From the cell containing the given text, extract its center point as [X, Y] coordinate. 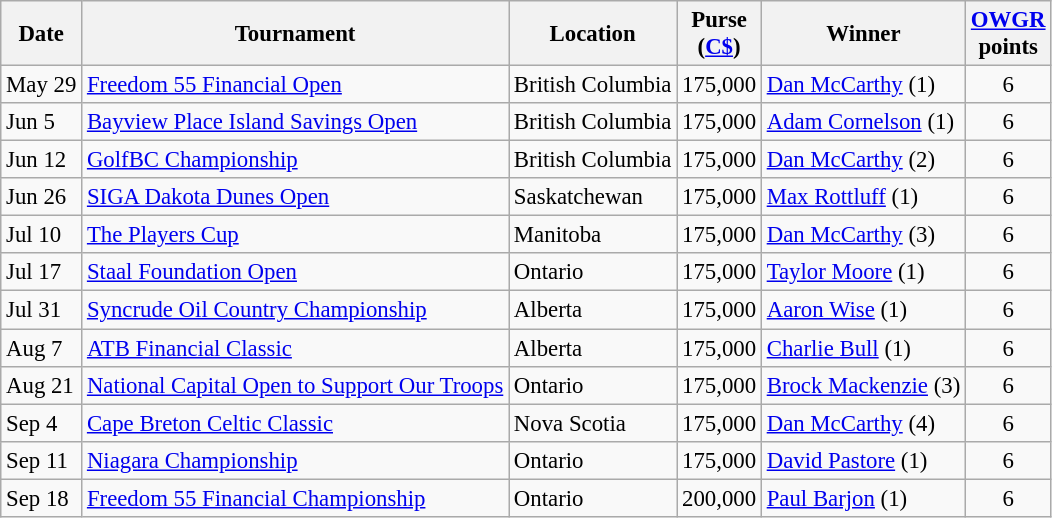
Dan McCarthy (1) [863, 85]
GolfBC Championship [296, 160]
Dan McCarthy (3) [863, 235]
National Capital Open to Support Our Troops [296, 385]
Max Rottluff (1) [863, 197]
Purse(C$) [720, 34]
Jul 10 [42, 235]
Jun 12 [42, 160]
May 29 [42, 85]
Manitoba [593, 235]
ATB Financial Classic [296, 348]
Brock Mackenzie (3) [863, 385]
Dan McCarthy (4) [863, 423]
Date [42, 34]
200,000 [720, 498]
Dan McCarthy (2) [863, 160]
Aug 7 [42, 348]
Niagara Championship [296, 460]
Taylor Moore (1) [863, 273]
Staal Foundation Open [296, 273]
Tournament [296, 34]
Bayview Place Island Savings Open [296, 122]
Aug 21 [42, 385]
Jul 17 [42, 273]
Nova Scotia [593, 423]
Winner [863, 34]
Charlie Bull (1) [863, 348]
Sep 18 [42, 498]
OWGRpoints [1008, 34]
Aaron Wise (1) [863, 310]
Jun 26 [42, 197]
Cape Breton Celtic Classic [296, 423]
Adam Cornelson (1) [863, 122]
Jul 31 [42, 310]
Freedom 55 Financial Open [296, 85]
Paul Barjon (1) [863, 498]
Saskatchewan [593, 197]
The Players Cup [296, 235]
David Pastore (1) [863, 460]
Sep 11 [42, 460]
SIGA Dakota Dunes Open [296, 197]
Sep 4 [42, 423]
Syncrude Oil Country Championship [296, 310]
Freedom 55 Financial Championship [296, 498]
Location [593, 34]
Jun 5 [42, 122]
